Return (x, y) of the center of cell containing provided text 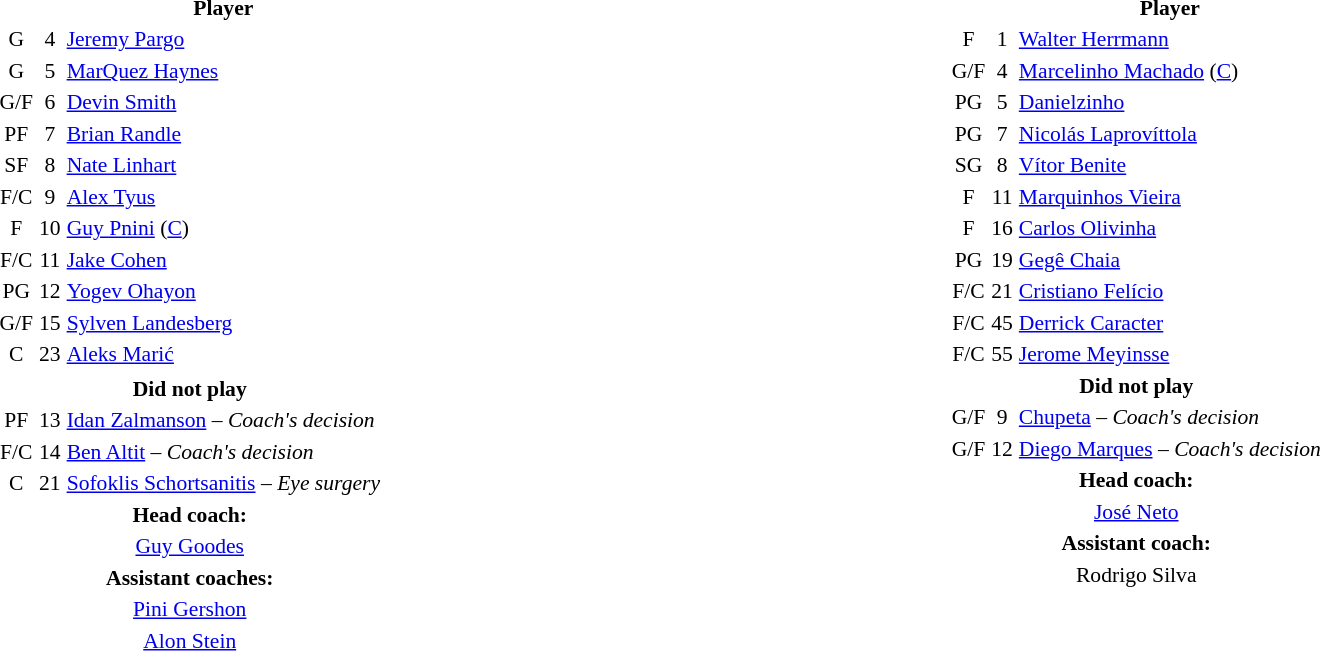
Idan Zalmanson – Coach's decision (223, 420)
Ben Altit – Coach's decision (223, 452)
Alex Tyus (223, 196)
Aleks Marić (223, 354)
Guy Pnini (C) (223, 228)
16 (1002, 228)
Sylven Landesberg (223, 322)
SG (968, 165)
Devin Smith (223, 102)
Jeremy Pargo (223, 39)
MarQuez Haynes (223, 70)
14 (50, 452)
45 (1002, 322)
Jake Cohen (223, 260)
55 (1002, 354)
Nate Linhart (223, 165)
Sofoklis Schortsanitis – Eye surgery (223, 483)
23 (50, 354)
19 (1002, 260)
Brian Randle (223, 134)
6 (50, 102)
1 (1002, 39)
Yogev Ohayon (223, 291)
15 (50, 322)
10 (50, 228)
13 (50, 420)
